Pinpoint the cell where the given text exists, returning its (X, Y) midpoint coordinate. 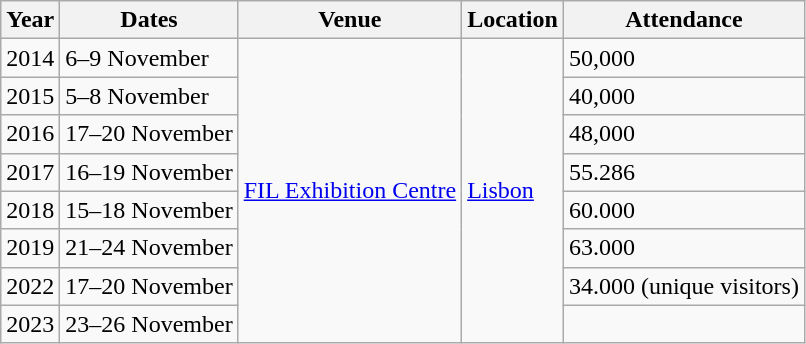
Attendance (684, 20)
40,000 (684, 96)
15–18 November (149, 210)
2023 (30, 324)
2015 (30, 96)
2014 (30, 58)
2016 (30, 134)
34.000 (unique visitors) (684, 286)
2018 (30, 210)
Year (30, 20)
2019 (30, 248)
Dates (149, 20)
Location (513, 20)
Venue (350, 20)
FIL Exhibition Centre (350, 191)
63.000 (684, 248)
2017 (30, 172)
50,000 (684, 58)
48,000 (684, 134)
23–26 November (149, 324)
16–19 November (149, 172)
5–8 November (149, 96)
Lisbon (513, 191)
55.286 (684, 172)
6–9 November (149, 58)
60.000 (684, 210)
2022 (30, 286)
21–24 November (149, 248)
